Return the [x, y] coordinate for the center point of the cell that contains the specified text.  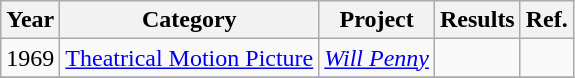
Project [377, 20]
Year [30, 20]
Will Penny [377, 58]
Category [190, 20]
Results [478, 20]
1969 [30, 58]
Theatrical Motion Picture [190, 58]
Ref. [546, 20]
